Pinpoint the cell where the given text exists, returning its [X, Y] midpoint coordinate. 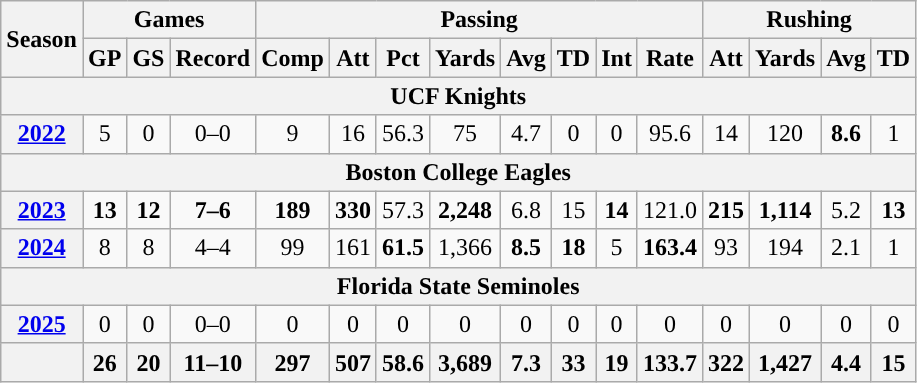
163.4 [670, 248]
330 [352, 210]
322 [726, 362]
189 [293, 210]
7.3 [526, 362]
93 [726, 248]
99 [293, 248]
Season [42, 39]
297 [293, 362]
2,248 [466, 210]
5.2 [846, 210]
120 [786, 134]
26 [104, 362]
8.5 [526, 248]
2023 [42, 210]
4.4 [846, 362]
Passing [480, 20]
Boston College Eagles [458, 172]
12 [148, 210]
2025 [42, 324]
1,427 [786, 362]
8.6 [846, 134]
1,366 [466, 248]
GS [148, 58]
Florida State Seminoles [458, 286]
6.8 [526, 210]
61.5 [402, 248]
UCF Knights [458, 96]
9 [293, 134]
133.7 [670, 362]
1,114 [786, 210]
11–10 [213, 362]
GP [104, 58]
16 [352, 134]
2024 [42, 248]
7–6 [213, 210]
Rushing [808, 20]
2.1 [846, 248]
95.6 [670, 134]
194 [786, 248]
58.6 [402, 362]
56.3 [402, 134]
33 [573, 362]
18 [573, 248]
Pct [402, 58]
Int [617, 58]
507 [352, 362]
20 [148, 362]
Rate [670, 58]
57.3 [402, 210]
Games [168, 20]
121.0 [670, 210]
Record [213, 58]
161 [352, 248]
2022 [42, 134]
3,689 [466, 362]
19 [617, 362]
75 [466, 134]
4–4 [213, 248]
Comp [293, 58]
4.7 [526, 134]
215 [726, 210]
